Return the (x, y) coordinate for the center point of the cell that contains the specified text.  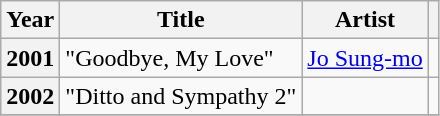
Artist (365, 20)
Jo Sung-mo (365, 58)
Year (30, 20)
2002 (30, 96)
Title (181, 20)
"Goodbye, My Love" (181, 58)
2001 (30, 58)
"Ditto and Sympathy 2" (181, 96)
